Identify which cell holds the provided text, then report its (X, Y) central coordinate. 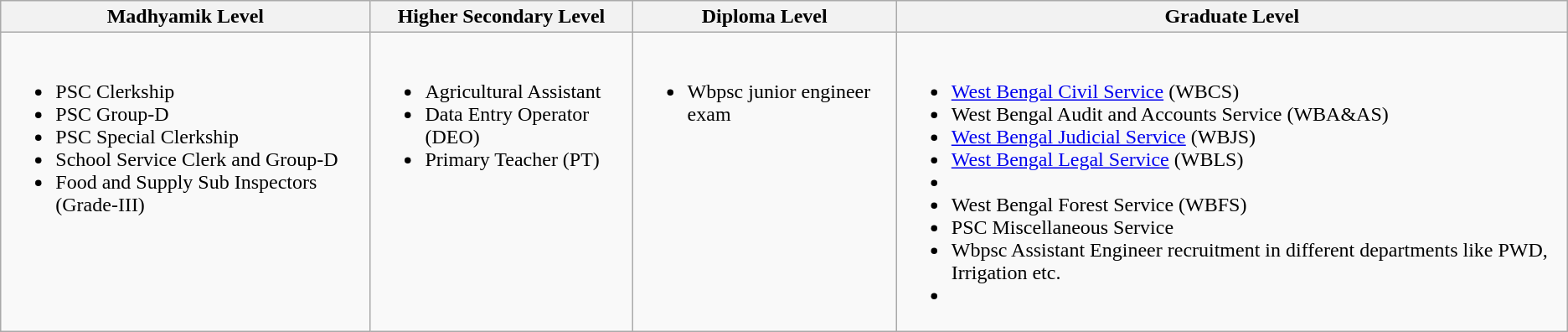
Wbpsc junior engineer exam (764, 182)
Agricultural AssistantData Entry Operator (DEO)Primary Teacher (PT) (501, 182)
Madhyamik Level (186, 17)
Graduate Level (1231, 17)
PSC ClerkshipPSC Group-DPSC Special ClerkshipSchool Service Clerk and Group-DFood and Supply Sub Inspectors (Grade-III) (186, 182)
Higher Secondary Level (501, 17)
Diploma Level (764, 17)
